Extract the (X, Y) coordinate from the center of the cell holding the provided text.  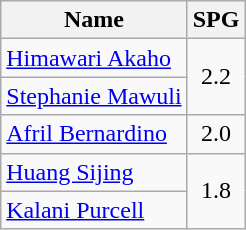
Afril Bernardino (94, 134)
Kalani Purcell (94, 210)
Name (94, 20)
Huang Sijing (94, 172)
2.0 (216, 134)
2.2 (216, 77)
SPG (216, 20)
1.8 (216, 191)
Stephanie Mawuli (94, 96)
Himawari Akaho (94, 58)
